Output the (X, Y) coordinate of the center of the cell containing the given text.  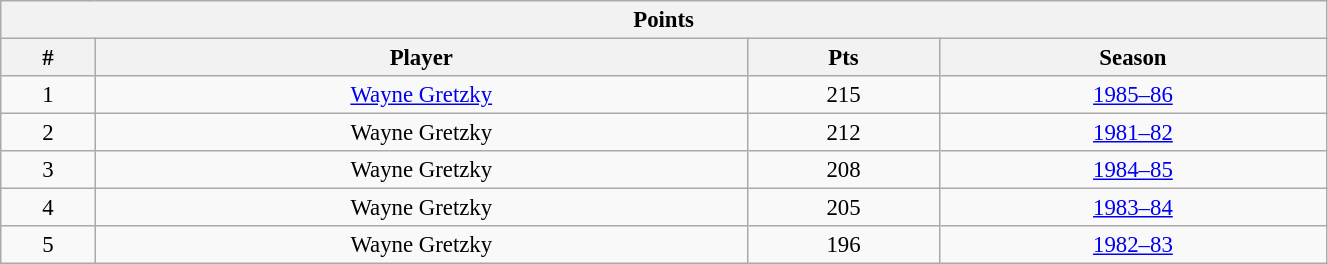
Season (1132, 58)
1981–82 (1132, 133)
2 (48, 133)
196 (844, 245)
Points (664, 20)
1 (48, 95)
1984–85 (1132, 170)
208 (844, 170)
212 (844, 133)
1983–84 (1132, 208)
1982–83 (1132, 245)
1985–86 (1132, 95)
5 (48, 245)
Pts (844, 58)
4 (48, 208)
205 (844, 208)
3 (48, 170)
Player (422, 58)
# (48, 58)
215 (844, 95)
